Return the [x, y] coordinate for the center point of the cell that contains the specified text.  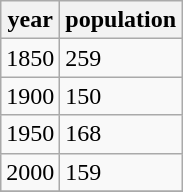
year [30, 20]
259 [121, 58]
1950 [30, 134]
150 [121, 96]
1900 [30, 96]
2000 [30, 172]
159 [121, 172]
population [121, 20]
168 [121, 134]
1850 [30, 58]
